Detect which cell encompasses the target text, then output its (x, y) center coordinate. 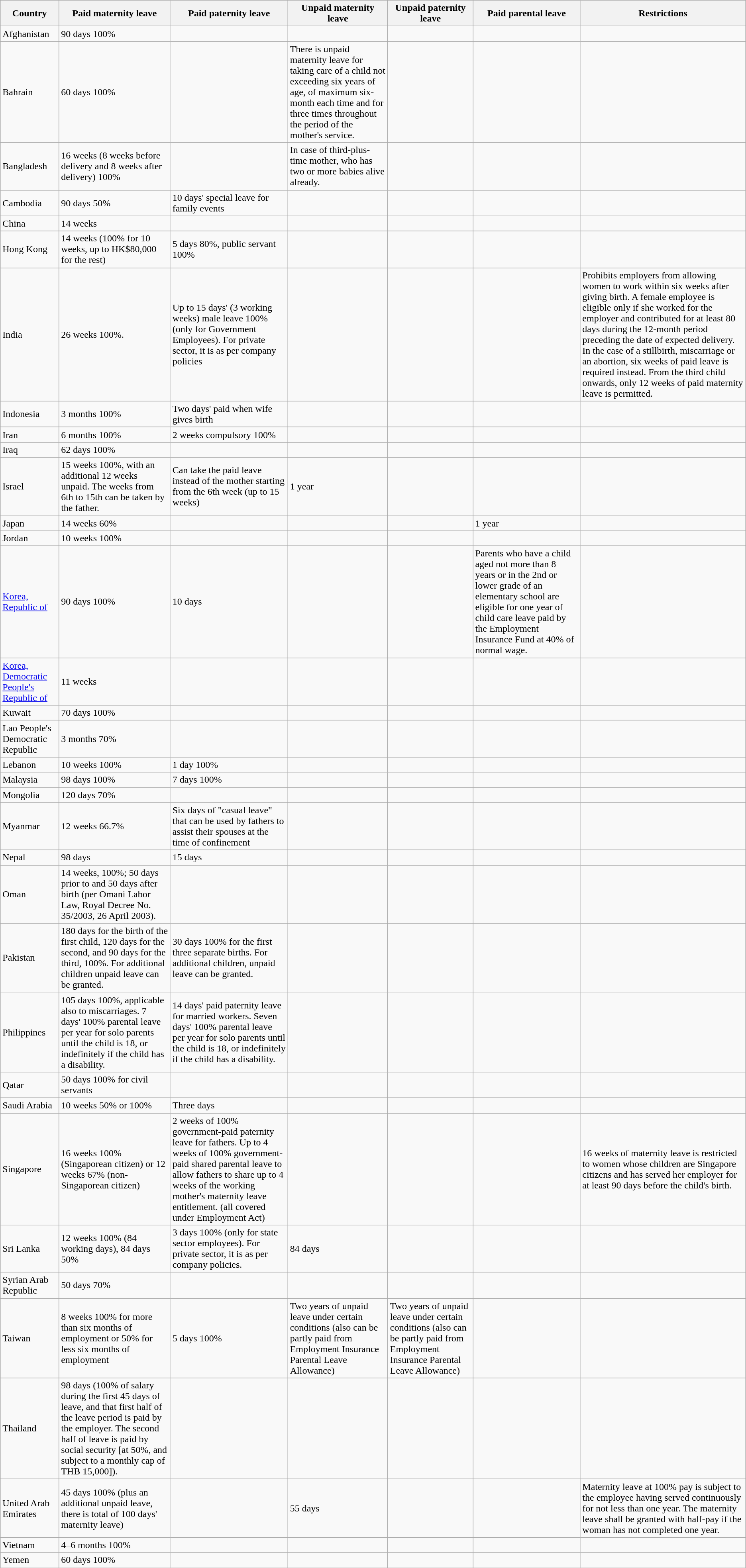
6 months 100% (115, 435)
10 days' special leave for family events (229, 203)
70 days 100% (115, 713)
98 days (115, 857)
16 weeks (8 weeks before delivery and 8 weeks after delivery) 100% (115, 166)
Korea, Republic of (29, 602)
Yemen (29, 1560)
Saudi Arabia (29, 1105)
Can take the paid leave instead of the mother starting from the 6th week (up to 15 weeks) (229, 486)
3 days 100% (only for state sector employees). For private sector, it is as per company policies. (229, 1249)
8 weeks 100% for more than six months of employment or 50% for less six months of employment (115, 1338)
Paid parental leave (527, 14)
Syrian Arab Republic (29, 1286)
Thailand (29, 1429)
16 weeks 100% (Singaporean citizen) or 12 weeks 67% (non-Singaporean citizen) (115, 1169)
Korea, Democratic People's Republic of (29, 682)
Bahrain (29, 92)
Iraq (29, 450)
98 days 100% (115, 780)
2 weeks compulsory 100% (229, 435)
55 days (338, 1508)
Afghanistan (29, 34)
Hong Kong (29, 249)
90 days 50% (115, 203)
84 days (338, 1249)
Paid maternity leave (115, 14)
Lao People's Democratic Republic (29, 739)
12 weeks 100% (84 working days), 84 days 50% (115, 1249)
United Arab Emirates (29, 1508)
Lebanon (29, 765)
Iran (29, 435)
India (29, 335)
30 days 100% for the first three separate births. For additional children, unpaid leave can be granted. (229, 957)
45 days 100% (plus an additional unpaid leave, there is total of 100 days' maternity leave) (115, 1508)
50 days 70% (115, 1286)
5 days 80%, public servant 100% (229, 249)
Bangladesh (29, 166)
14 weeks (115, 223)
Oman (29, 894)
7 days 100% (229, 780)
Israel (29, 486)
50 days 100% for civil servants (115, 1085)
11 weeks (115, 682)
26 weeks 100%. (115, 335)
1 day 100% (229, 765)
10 weeks 50% or 100% (115, 1105)
Sri Lanka (29, 1249)
Philippines (29, 1032)
Unpaid maternity leave (338, 14)
Country (29, 14)
Paid paternity leave (229, 14)
Nepal (29, 857)
62 days 100% (115, 450)
3 months 70% (115, 739)
Indonesia (29, 414)
Jordan (29, 538)
Myanmar (29, 826)
Pakistan (29, 957)
Cambodia (29, 203)
Up to 15 days' (3 working weeks) male leave 100%(only for Government Employees). For private sector, it is as per company policies (229, 335)
15 days (229, 857)
Malaysia (29, 780)
Mongolia (29, 795)
In case of third-plus-time mother, who has two or more babies alive already. (338, 166)
10 days (229, 602)
Three days (229, 1105)
Qatar (29, 1085)
China (29, 223)
Japan (29, 523)
5 days 100% (229, 1338)
Taiwan (29, 1338)
120 days 70% (115, 795)
15 weeks 100%, with an additional 12 weeks unpaid. The weeks from 6th to 15th can be taken by the father. (115, 486)
3 months 100% (115, 414)
Six days of "casual leave" that can be used by fathers to assist their spouses at the time of confinement (229, 826)
Restrictions (663, 14)
Singapore (29, 1169)
12 weeks 66.7% (115, 826)
Two days' paid when wife gives birth (229, 414)
Vietnam (29, 1545)
14 weeks (100% for 10 weeks, up to HK$80,000 for the rest) (115, 249)
14 weeks, 100%; 50 days prior to and 50 days after birth (per Omani Labor Law, Royal Decree No. 35/2003, 26 April 2003). (115, 894)
4–6 months 100% (115, 1545)
Unpaid paternity leave (430, 14)
Kuwait (29, 713)
14 weeks 60% (115, 523)
